Locate the cell with the specified text and output its (X, Y) center coordinate. 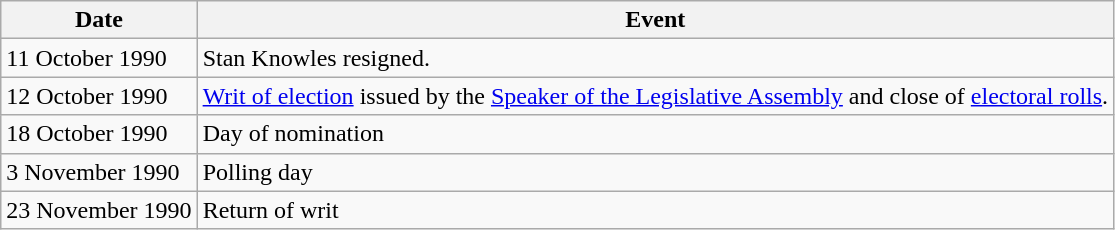
Date (99, 20)
Stan Knowles resigned. (656, 58)
11 October 1990 (99, 58)
Polling day (656, 172)
Writ of election issued by the Speaker of the Legislative Assembly and close of electoral rolls. (656, 96)
Day of nomination (656, 134)
Event (656, 20)
18 October 1990 (99, 134)
23 November 1990 (99, 210)
3 November 1990 (99, 172)
12 October 1990 (99, 96)
Return of writ (656, 210)
